Return the [x, y] coordinate for the center point of the cell that contains the specified text.  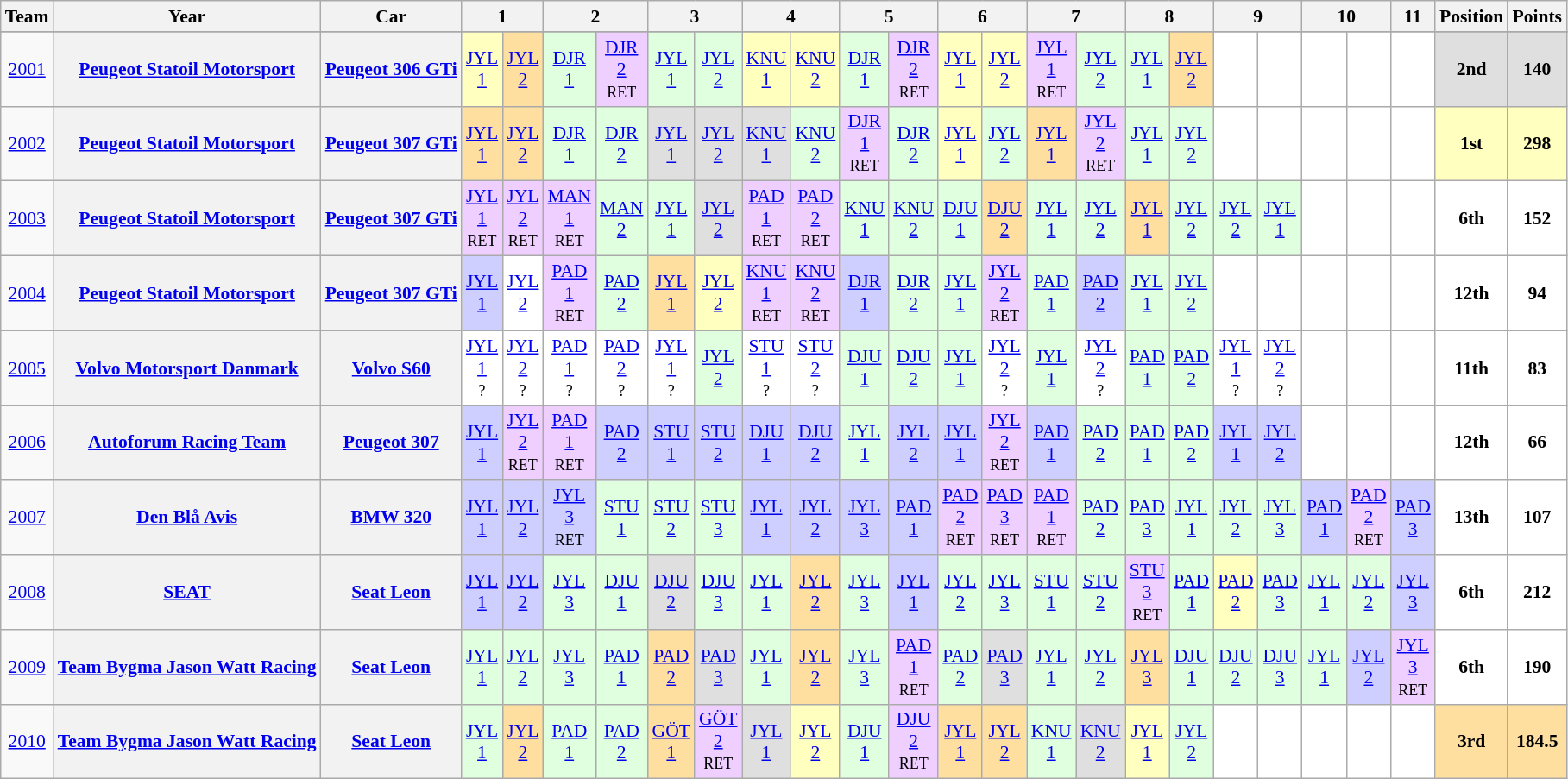
GÖT1 [671, 742]
STU3RET [1148, 592]
PAD2? [621, 368]
2002 [28, 143]
190 [1537, 668]
2006 [28, 443]
2nd [1471, 69]
Team [28, 16]
PAD1? [570, 368]
2007 [28, 518]
3 [696, 16]
10 [1346, 16]
Volvo Motorsport Danmark [187, 368]
3rd [1471, 742]
KNU1RET [766, 293]
298 [1537, 143]
MAN1RET [570, 219]
2009 [28, 668]
GÖT2RET [718, 742]
2004 [28, 293]
7 [1076, 16]
11 [1414, 16]
94 [1537, 293]
2005 [28, 368]
MAN2 [621, 219]
6 [982, 16]
Den Blå Avis [187, 518]
PAD3RET [1004, 518]
83 [1537, 368]
Peugeot 307 [392, 443]
152 [1537, 219]
4 [791, 16]
2003 [28, 219]
8 [1170, 16]
Volvo S60 [392, 368]
DJU2RET [913, 742]
Autoforum Racing Team [187, 443]
BMW 320 [392, 518]
Position [1471, 16]
Car [392, 16]
STU2? [815, 368]
2008 [28, 592]
1 [502, 16]
5 [889, 16]
140 [1537, 69]
1st [1471, 143]
STU3 [718, 518]
DJR1RET [865, 143]
11th [1471, 368]
212 [1537, 592]
9 [1258, 16]
STU1? [766, 368]
2 [595, 16]
13th [1471, 518]
2010 [28, 742]
107 [1537, 518]
KNU2RET [815, 293]
Peugeot 306 GTi [392, 69]
2001 [28, 69]
Points [1537, 16]
SEAT [187, 592]
184.5 [1537, 742]
Year [187, 16]
66 [1537, 443]
